Scan for the cell matching the given text and deliver its (X, Y) coordinate at center. 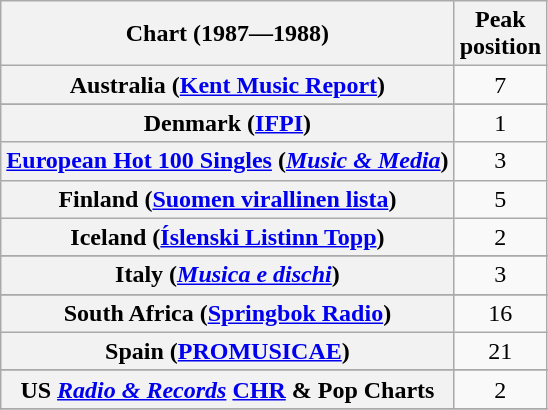
7 (500, 85)
Iceland (Íslenski Listinn Topp) (228, 237)
Italy (Musica e dischi) (228, 275)
16 (500, 313)
1 (500, 123)
Finland (Suomen virallinen lista) (228, 199)
Peakposition (500, 34)
European Hot 100 Singles (Music & Media) (228, 161)
US Radio & Records CHR & Pop Charts (228, 389)
Chart (1987—1988) (228, 34)
5 (500, 199)
21 (500, 351)
Spain (PROMUSICAE) (228, 351)
South Africa (Springbok Radio) (228, 313)
Australia (Kent Music Report) (228, 85)
Denmark (IFPI) (228, 123)
